Capture the cell that displays the provided text and extract its [X, Y] central coordinate. 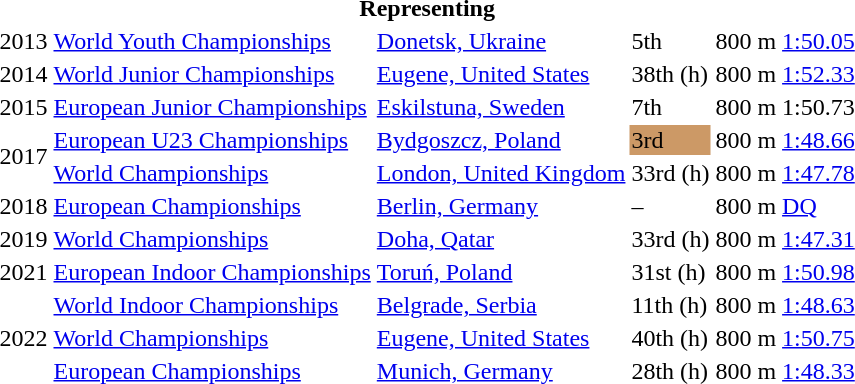
38th (h) [670, 74]
Doha, Qatar [501, 239]
Toruń, Poland [501, 272]
5th [670, 41]
11th (h) [670, 305]
40th (h) [670, 338]
European Indoor Championships [212, 272]
European Championships [212, 206]
Belgrade, Serbia [501, 305]
Donetsk, Ukraine [501, 41]
– [670, 206]
31st (h) [670, 272]
World Junior Championships [212, 74]
European U23 Championships [212, 140]
Berlin, Germany [501, 206]
Bydgoszcz, Poland [501, 140]
World Indoor Championships [212, 305]
3rd [670, 140]
7th [670, 107]
World Youth Championships [212, 41]
London, United Kingdom [501, 173]
European Junior Championships [212, 107]
Eskilstuna, Sweden [501, 107]
